Return [x, y] of the center of cell containing provided text 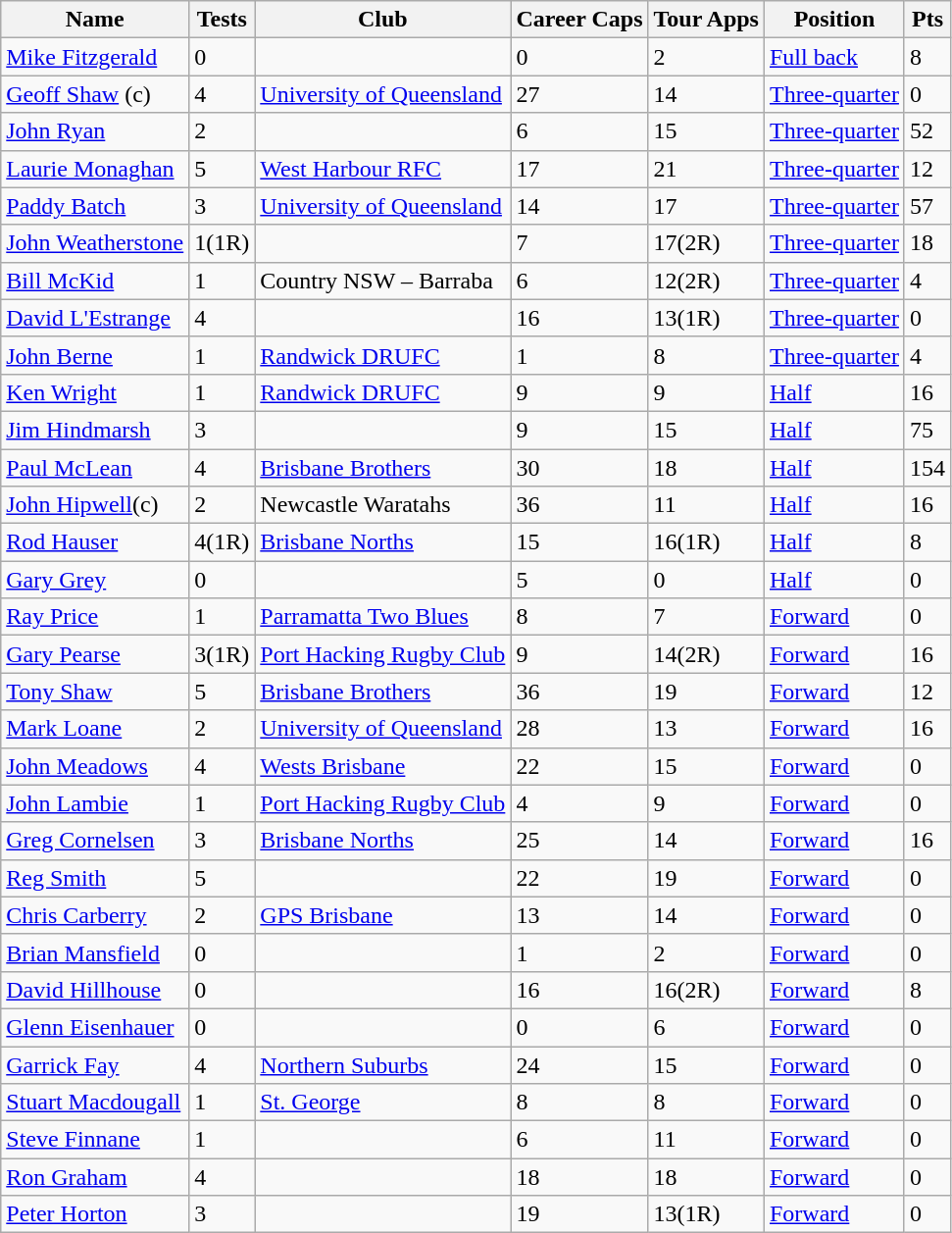
Glenn Eisenhauer [95, 1027]
Laurie Monaghan [95, 169]
Position [833, 20]
Peter Horton [95, 1214]
30 [579, 468]
4(1R) [222, 542]
27 [579, 94]
Mike Fitzgerald [95, 57]
21 [706, 169]
John Ryan [95, 131]
16(2R) [706, 990]
Club [382, 20]
Brian Mansfield [95, 952]
24 [579, 1064]
John Lambie [95, 803]
Reg Smith [95, 878]
17(2R) [706, 243]
Paddy Batch [95, 206]
John Hipwell(c) [95, 505]
57 [927, 206]
16(1R) [706, 542]
Rod Hauser [95, 542]
Parramatta Two Blues [382, 617]
Jim Hindmarsh [95, 430]
Stuart Macdougall [95, 1103]
West Harbour RFC [382, 169]
Northern Suburbs [382, 1064]
John Weatherstone [95, 243]
Greg Cornelsen [95, 841]
52 [927, 131]
Gary Grey [95, 580]
Ron Graham [95, 1177]
Chris Carberry [95, 915]
St. George [382, 1103]
Mark Loane [95, 729]
25 [579, 841]
75 [927, 430]
Tests [222, 20]
Ken Wright [95, 392]
David L'Estrange [95, 318]
John Berne [95, 355]
John Meadows [95, 766]
Ray Price [95, 617]
Geoff Shaw (c) [95, 94]
Bill McKid [95, 281]
Garrick Fay [95, 1064]
Tony Shaw [95, 692]
154 [927, 468]
12(2R) [706, 281]
Wests Brisbane [382, 766]
David Hillhouse [95, 990]
GPS Brisbane [382, 915]
Tour Apps [706, 20]
Newcastle Waratahs [382, 505]
Pts [927, 20]
Paul McLean [95, 468]
Career Caps [579, 20]
Gary Pearse [95, 654]
28 [579, 729]
3(1R) [222, 654]
Name [95, 20]
14(2R) [706, 654]
Country NSW – Barraba [382, 281]
Full back [833, 57]
1(1R) [222, 243]
Steve Finnane [95, 1140]
